Return (X, Y) of the center of cell containing provided text 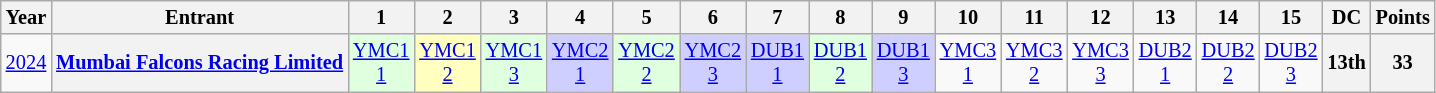
10 (968, 17)
YMC21 (580, 63)
9 (904, 17)
DUB23 (1292, 63)
YMC12 (447, 63)
3 (514, 17)
DC (1346, 17)
DUB12 (840, 63)
YMC32 (1034, 63)
7 (778, 17)
DUB22 (1228, 63)
6 (713, 17)
Mumbai Falcons Racing Limited (200, 63)
YMC31 (968, 63)
13th (1346, 63)
Entrant (200, 17)
1 (381, 17)
YMC13 (514, 63)
4 (580, 17)
15 (1292, 17)
YMC11 (381, 63)
5 (646, 17)
8 (840, 17)
YMC33 (1100, 63)
2024 (26, 63)
DUB21 (1166, 63)
33 (1403, 63)
YMC23 (713, 63)
12 (1100, 17)
13 (1166, 17)
Year (26, 17)
14 (1228, 17)
YMC22 (646, 63)
2 (447, 17)
DUB13 (904, 63)
11 (1034, 17)
DUB11 (778, 63)
Points (1403, 17)
